Output the [X, Y] coordinate of the center of the cell containing the given text.  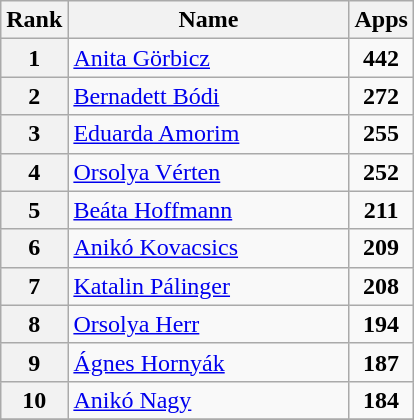
194 [381, 324]
2 [34, 96]
252 [381, 172]
Beáta Hoffmann [208, 210]
211 [381, 210]
208 [381, 286]
272 [381, 96]
255 [381, 134]
3 [34, 134]
9 [34, 362]
Eduarda Amorim [208, 134]
7 [34, 286]
Ágnes Hornyák [208, 362]
6 [34, 248]
10 [34, 400]
Anita Görbicz [208, 58]
184 [381, 400]
Name [208, 20]
209 [381, 248]
Rank [34, 20]
Orsolya Herr [208, 324]
1 [34, 58]
Orsolya Vérten [208, 172]
Anikó Kovacsics [208, 248]
442 [381, 58]
Apps [381, 20]
4 [34, 172]
Anikó Nagy [208, 400]
8 [34, 324]
Katalin Pálinger [208, 286]
Bernadett Bódi [208, 96]
5 [34, 210]
187 [381, 362]
